Output the [x, y] coordinate of the center of the cell containing the given text.  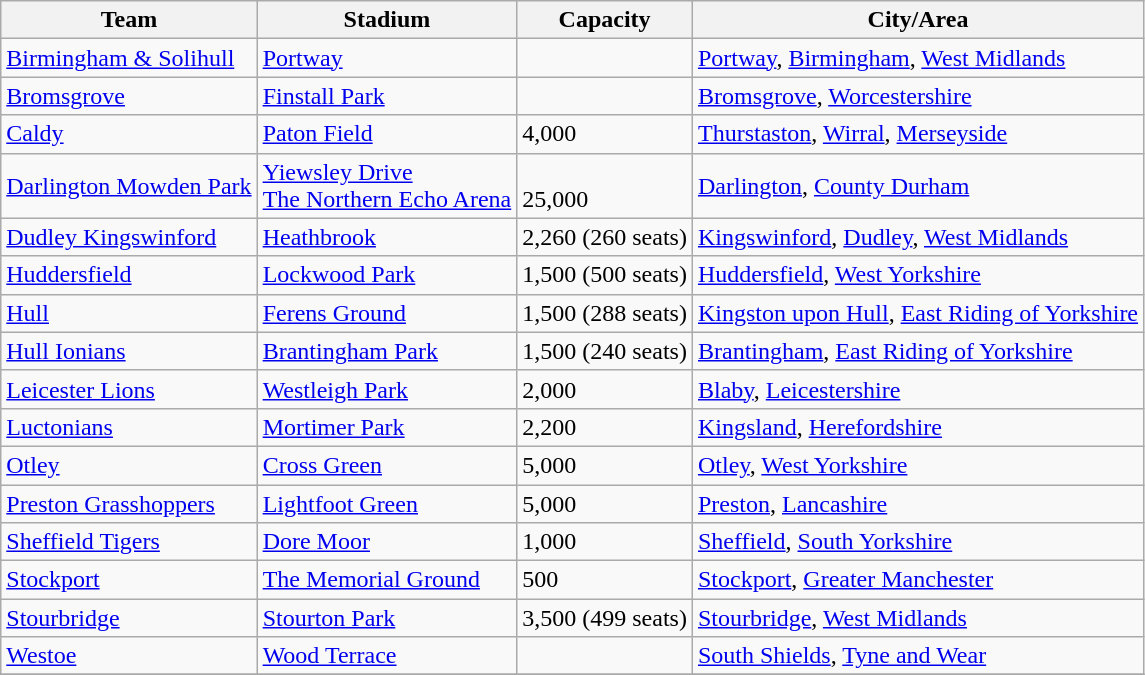
2,000 [605, 389]
Sheffield, South Yorkshire [918, 542]
Heathbrook [387, 237]
Stadium [387, 20]
Ferens Ground [387, 313]
2,200 [605, 427]
Hull Ionians [129, 351]
Hull [129, 313]
Mortimer Park [387, 427]
Sheffield Tigers [129, 542]
Stockport, Greater Manchester [918, 580]
Stockport [129, 580]
The Memorial Ground [387, 580]
Stourton Park [387, 618]
Thurstaston, Wirral, Merseyside [918, 134]
Bromsgrove [129, 96]
Birmingham & Solihull [129, 58]
Bromsgrove, Worcestershire [918, 96]
Luctonians [129, 427]
Paton Field [387, 134]
Brantingham Park [387, 351]
Team [129, 20]
Kingswinford, Dudley, West Midlands [918, 237]
1,000 [605, 542]
Wood Terrace [387, 656]
Lockwood Park [387, 275]
Otley, West Yorkshire [918, 465]
Dore Moor [387, 542]
Brantingham, East Riding of Yorkshire [918, 351]
Stourbridge, West Midlands [918, 618]
Finstall Park [387, 96]
Kingsland, Herefordshire [918, 427]
Caldy [129, 134]
1,500 (500 seats) [605, 275]
1,500 (288 seats) [605, 313]
Westoe [129, 656]
3,500 (499 seats) [605, 618]
4,000 [605, 134]
Leicester Lions [129, 389]
2,260 (260 seats) [605, 237]
Preston, Lancashire [918, 503]
Darlington Mowden Park [129, 186]
Portway, Birmingham, West Midlands [918, 58]
Kingston upon Hull, East Riding of Yorkshire [918, 313]
Lightfoot Green [387, 503]
1,500 (240 seats) [605, 351]
Darlington, County Durham [918, 186]
25,000 [605, 186]
Westleigh Park [387, 389]
Yiewsley DriveThe Northern Echo Arena [387, 186]
South Shields, Tyne and Wear [918, 656]
Preston Grasshoppers [129, 503]
Blaby, Leicestershire [918, 389]
Huddersfield [129, 275]
Dudley Kingswinford [129, 237]
Cross Green [387, 465]
Otley [129, 465]
Stourbridge [129, 618]
Portway [387, 58]
500 [605, 580]
Capacity [605, 20]
Huddersfield, West Yorkshire [918, 275]
City/Area [918, 20]
